Locate the cell with the specified text and output its (x, y) center coordinate. 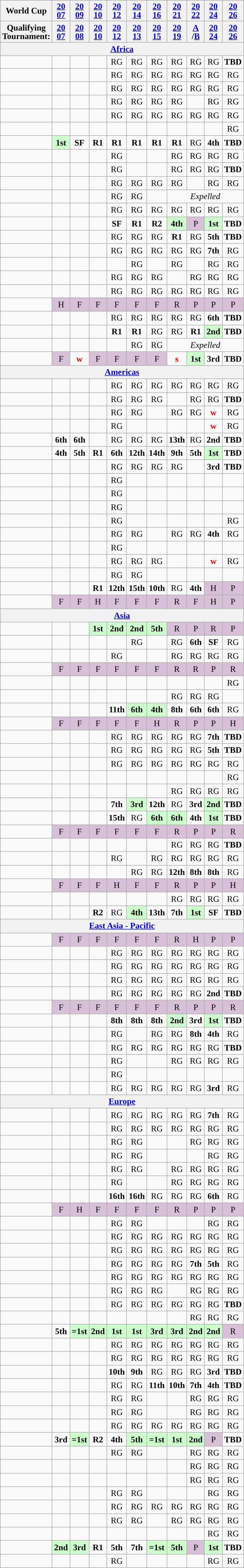
2021 (177, 11)
2022 (196, 11)
14th (157, 453)
2008 (80, 32)
World Cup (26, 11)
East Asia - Pacific (122, 926)
2019 (177, 32)
A/B (196, 32)
2009 (80, 11)
QualifyingTournament: (26, 32)
Americas (122, 372)
Europe (122, 1102)
2014 (137, 11)
2015 (157, 32)
Asia (122, 615)
2013 (137, 32)
2016 (157, 11)
s (177, 358)
Africa (122, 49)
